Capture the cell that displays the provided text and extract its (X, Y) central coordinate. 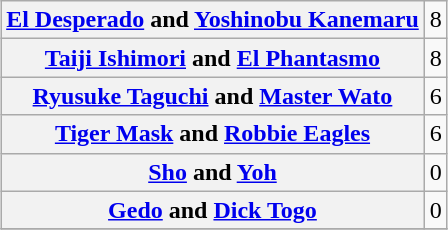
Sho and Yoh (213, 172)
Tiger Mask and Robbie Eagles (213, 134)
Taiji Ishimori and El Phantasmo (213, 58)
Gedo and Dick Togo (213, 210)
El Desperado and Yoshinobu Kanemaru (213, 20)
Ryusuke Taguchi and Master Wato (213, 96)
